Capture the cell that displays the provided text and extract its [x, y] central coordinate. 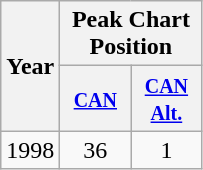
1 [166, 150]
1998 [30, 150]
36 [96, 150]
Year [30, 66]
CAN Alt. [166, 98]
CAN [96, 98]
Peak Chart Position [131, 34]
